Output the [X, Y] coordinate of the center of the cell containing the given text.  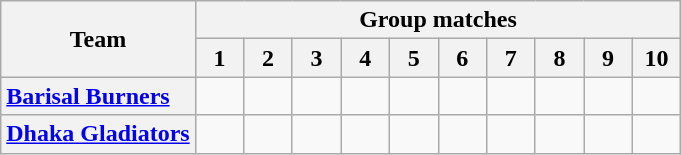
Group matches [438, 20]
Team [98, 39]
10 [656, 58]
9 [608, 58]
Barisal Burners [98, 96]
6 [462, 58]
2 [268, 58]
4 [366, 58]
1 [220, 58]
8 [560, 58]
3 [316, 58]
Dhaka Gladiators [98, 134]
5 [414, 58]
7 [512, 58]
